Return the [X, Y] coordinate for the center point of the cell that contains the specified text.  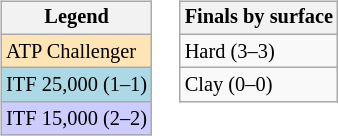
ITF 15,000 (2–2) [76, 119]
Finals by surface [259, 18]
Clay (0–0) [259, 85]
Hard (3–3) [259, 51]
ATP Challenger [76, 51]
ITF 25,000 (1–1) [76, 85]
Legend [76, 18]
